Output the [x, y] coordinate of the center of the cell containing the given text.  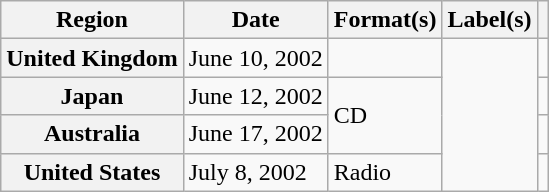
CD [385, 115]
United States [92, 172]
Region [92, 20]
July 8, 2002 [256, 172]
United Kingdom [92, 58]
Label(s) [490, 20]
Radio [385, 172]
Japan [92, 96]
June 10, 2002 [256, 58]
June 12, 2002 [256, 96]
Format(s) [385, 20]
June 17, 2002 [256, 134]
Australia [92, 134]
Date [256, 20]
